For the text-containing cell, return its midpoint in (x, y) coordinate format. 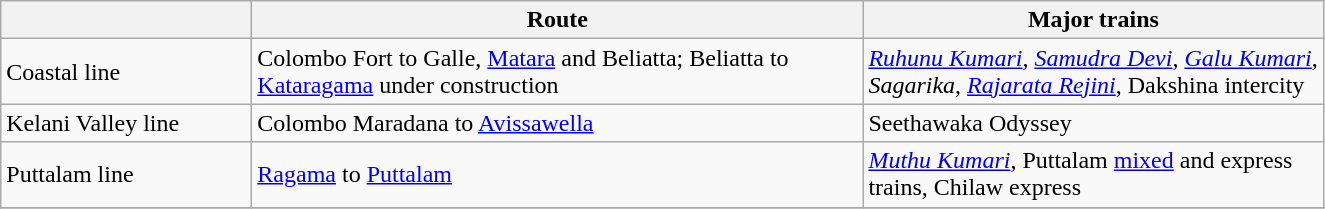
Colombo Maradana to Avissawella (558, 123)
Kelani Valley line (126, 123)
Route (558, 20)
Coastal line (126, 72)
Ragama to Puttalam (558, 174)
Ruhunu Kumari, Samudra Devi, Galu Kumari, Sagarika, Rajarata Rejini, Dakshina intercity (1094, 72)
Seethawaka Odyssey (1094, 123)
Major trains (1094, 20)
Puttalam line (126, 174)
Colombo Fort to Galle, Matara and Beliatta; Beliatta to Kataragama under construction (558, 72)
Muthu Kumari, Puttalam mixed and express trains, Chilaw express (1094, 174)
